Find where the given text appears and provide that cell's center as (x, y) coordinate. 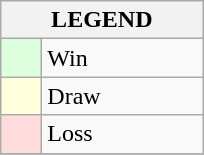
Win (122, 58)
Loss (122, 134)
Draw (122, 96)
LEGEND (102, 20)
